Identify which cell holds the provided text, then report its (X, Y) central coordinate. 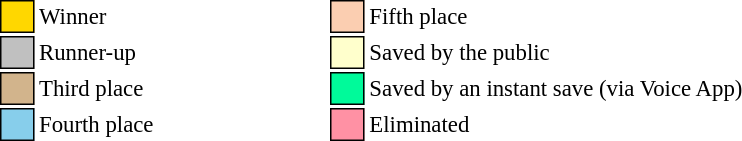
Third place (96, 88)
Runner-up (96, 52)
Winner (96, 16)
Fourth place (96, 124)
